Identify which cell holds the provided text, then report its [X, Y] central coordinate. 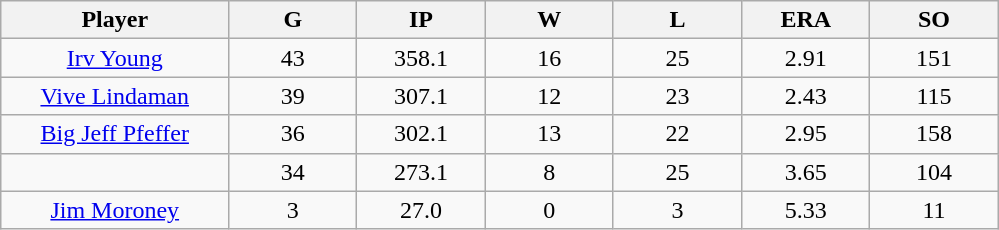
273.1 [421, 172]
Vive Lindaman [115, 96]
36 [293, 134]
27.0 [421, 210]
23 [677, 96]
W [549, 20]
307.1 [421, 96]
5.33 [806, 210]
2.95 [806, 134]
11 [934, 210]
13 [549, 134]
ERA [806, 20]
Irv Young [115, 58]
SO [934, 20]
IP [421, 20]
L [677, 20]
12 [549, 96]
0 [549, 210]
115 [934, 96]
Big Jeff Pfeffer [115, 134]
Jim Moroney [115, 210]
39 [293, 96]
8 [549, 172]
34 [293, 172]
G [293, 20]
Player [115, 20]
3.65 [806, 172]
302.1 [421, 134]
104 [934, 172]
2.91 [806, 58]
2.43 [806, 96]
158 [934, 134]
16 [549, 58]
358.1 [421, 58]
43 [293, 58]
22 [677, 134]
151 [934, 58]
